Scan for the cell matching the given text and deliver its [x, y] coordinate at center. 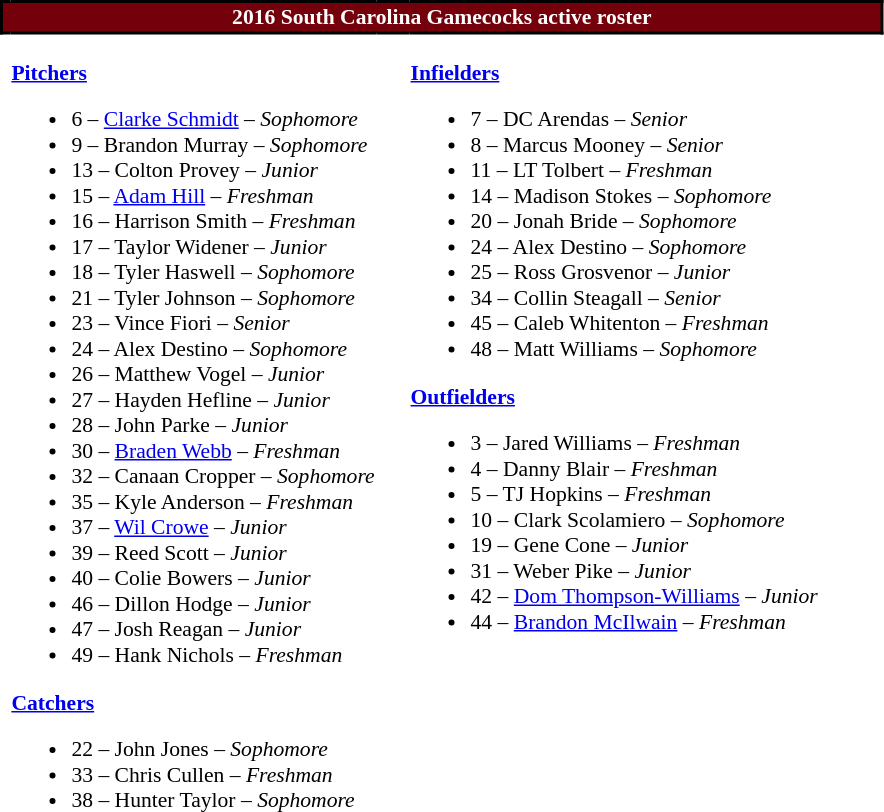
2016 South Carolina Gamecocks active roster [442, 18]
